Extract the (x, y) coordinate from the center of the cell holding the provided text.  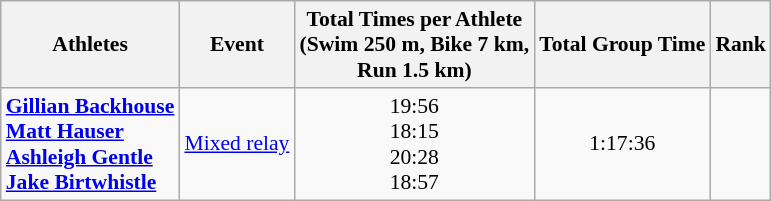
Total Times per Athlete(Swim 250 m, Bike 7 km, Run 1.5 km) (414, 44)
1:17:36 (622, 144)
Rank (740, 44)
19:5618:1520:2818:57 (414, 144)
Gillian Backhouse Matt Hauser Ashleigh Gentle Jake Birtwhistle (90, 144)
Total Group Time (622, 44)
Event (236, 44)
Athletes (90, 44)
Mixed relay (236, 144)
